Pinpoint the cell where the given text exists, returning its (X, Y) midpoint coordinate. 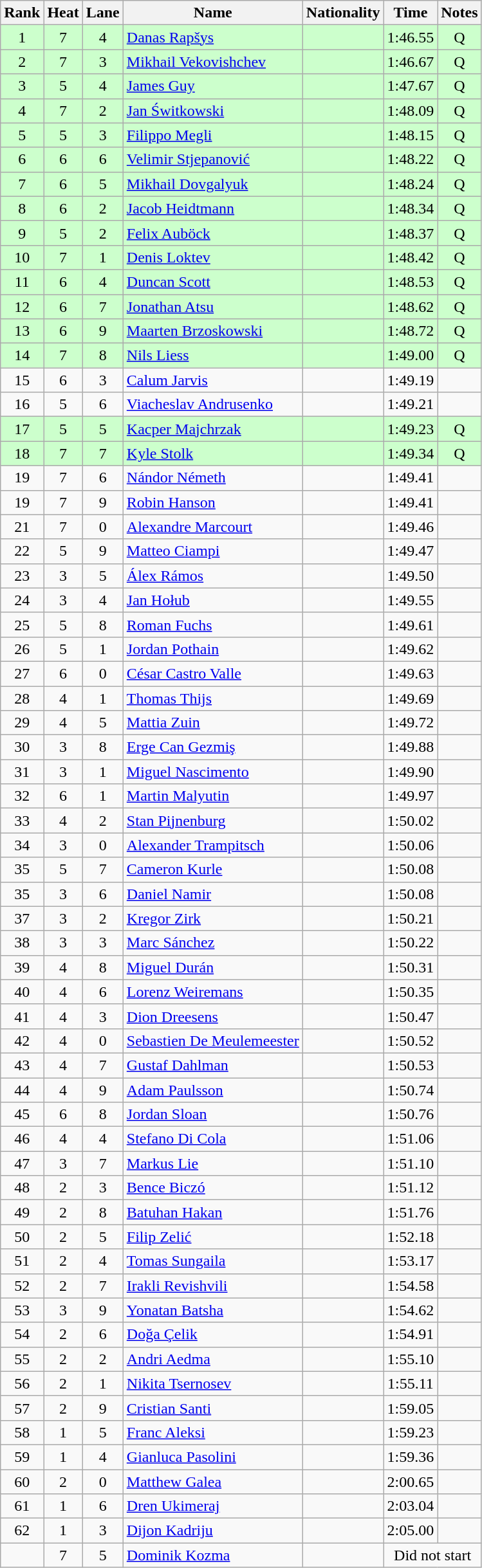
53 (22, 1310)
1:50.35 (411, 992)
22 (22, 551)
1:48.37 (411, 233)
1:54.58 (411, 1286)
26 (22, 649)
Daniel Namir (212, 894)
54 (22, 1335)
1:55.11 (411, 1383)
1:54.62 (411, 1310)
Viacheslav Andrusenko (212, 405)
18 (22, 453)
Yonatan Batsha (212, 1310)
1:52.18 (411, 1237)
Duncan Scott (212, 282)
Matthew Galea (212, 1481)
1:59.05 (411, 1408)
2:03.04 (411, 1506)
1:59.23 (411, 1432)
Notes (459, 13)
1:48.34 (411, 208)
Stan Pijnenburg (212, 821)
Kacper Majchrzak (212, 429)
1:50.47 (411, 1016)
41 (22, 1016)
1:48.09 (411, 111)
29 (22, 723)
1:49.50 (411, 576)
1:48.62 (411, 307)
1:49.97 (411, 796)
39 (22, 967)
1:49.62 (411, 649)
Alexandre Marcourt (212, 527)
34 (22, 845)
61 (22, 1506)
1:51.10 (411, 1163)
1:49.90 (411, 772)
59 (22, 1457)
Franc Aleksi (212, 1432)
1:51.76 (411, 1212)
Roman Fuchs (212, 624)
32 (22, 796)
1:49.46 (411, 527)
Alexander Trampitsch (212, 845)
62 (22, 1531)
42 (22, 1041)
37 (22, 918)
31 (22, 772)
Jan Hołub (212, 600)
21 (22, 527)
1:50.22 (411, 943)
51 (22, 1261)
Thomas Thijs (212, 698)
Rank (22, 13)
Jonathan Atsu (212, 307)
1:49.63 (411, 673)
12 (22, 307)
Cameron Kurle (212, 870)
Kregor Zirk (212, 918)
Velimir Stjepanović (212, 160)
1:49.23 (411, 429)
47 (22, 1163)
Felix Auböck (212, 233)
Jan Świtkowski (212, 111)
1:48.22 (411, 160)
25 (22, 624)
1:49.55 (411, 600)
Dion Dreesens (212, 1016)
Danas Rapšys (212, 37)
Nils Liess (212, 356)
58 (22, 1432)
1:46.55 (411, 37)
52 (22, 1286)
60 (22, 1481)
15 (22, 380)
Nationality (343, 13)
40 (22, 992)
1:49.72 (411, 723)
23 (22, 576)
Miguel Durán (212, 967)
1:50.06 (411, 845)
Sebastien De Meulemeester (212, 1041)
Jacob Heidtmann (212, 208)
Did not start (432, 1555)
43 (22, 1065)
1:49.19 (411, 380)
28 (22, 698)
1:49.00 (411, 356)
1:54.91 (411, 1335)
Time (411, 13)
1:49.88 (411, 747)
48 (22, 1188)
Nándor Németh (212, 478)
Lane (103, 13)
55 (22, 1359)
Kyle Stolk (212, 453)
Heat (63, 13)
Bence Biczó (212, 1188)
1:51.12 (411, 1188)
Mattia Zuin (212, 723)
Doğa Çelik (212, 1335)
1:48.15 (411, 135)
Martin Malyutin (212, 796)
50 (22, 1237)
Dominik Kozma (212, 1555)
Adam Paulsson (212, 1090)
1:48.72 (411, 331)
2:05.00 (411, 1531)
45 (22, 1115)
Tomas Sungaila (212, 1261)
57 (22, 1408)
1:49.47 (411, 551)
1:49.61 (411, 624)
Batuhan Hakan (212, 1212)
1:46.67 (411, 62)
Irakli Revishvili (212, 1286)
1:50.02 (411, 821)
James Guy (212, 86)
1:50.74 (411, 1090)
49 (22, 1212)
1:53.17 (411, 1261)
Dren Ukimeraj (212, 1506)
1:49.69 (411, 698)
Jordan Pothain (212, 649)
Erge Can Gezmiş (212, 747)
44 (22, 1090)
33 (22, 821)
10 (22, 257)
30 (22, 747)
1:48.42 (411, 257)
Miguel Nascimento (212, 772)
1:49.21 (411, 405)
1:50.31 (411, 967)
1:47.67 (411, 86)
56 (22, 1383)
14 (22, 356)
2:00.65 (411, 1481)
24 (22, 600)
16 (22, 405)
27 (22, 673)
Lorenz Weiremans (212, 992)
Markus Lie (212, 1163)
Marc Sánchez (212, 943)
Mikhail Dovgalyuk (212, 184)
Álex Rámos (212, 576)
1:50.53 (411, 1065)
1:50.76 (411, 1115)
Dijon Kadriju (212, 1531)
Denis Loktev (212, 257)
11 (22, 282)
Andri Aedma (212, 1359)
1:50.21 (411, 918)
46 (22, 1139)
Gustaf Dahlman (212, 1065)
Matteo Ciampi (212, 551)
Filippo Megli (212, 135)
Cristian Santi (212, 1408)
Gianluca Pasolini (212, 1457)
17 (22, 429)
Filip Zelić (212, 1237)
César Castro Valle (212, 673)
1:51.06 (411, 1139)
Name (212, 13)
Nikita Tsernosev (212, 1383)
1:59.36 (411, 1457)
Stefano Di Cola (212, 1139)
1:48.24 (411, 184)
1:55.10 (411, 1359)
1:50.52 (411, 1041)
1:48.53 (411, 282)
38 (22, 943)
Mikhail Vekovishchev (212, 62)
1:49.34 (411, 453)
Calum Jarvis (212, 380)
Robin Hanson (212, 502)
Jordan Sloan (212, 1115)
13 (22, 331)
Maarten Brzoskowski (212, 331)
